Identify which cell holds the provided text, then report its (X, Y) central coordinate. 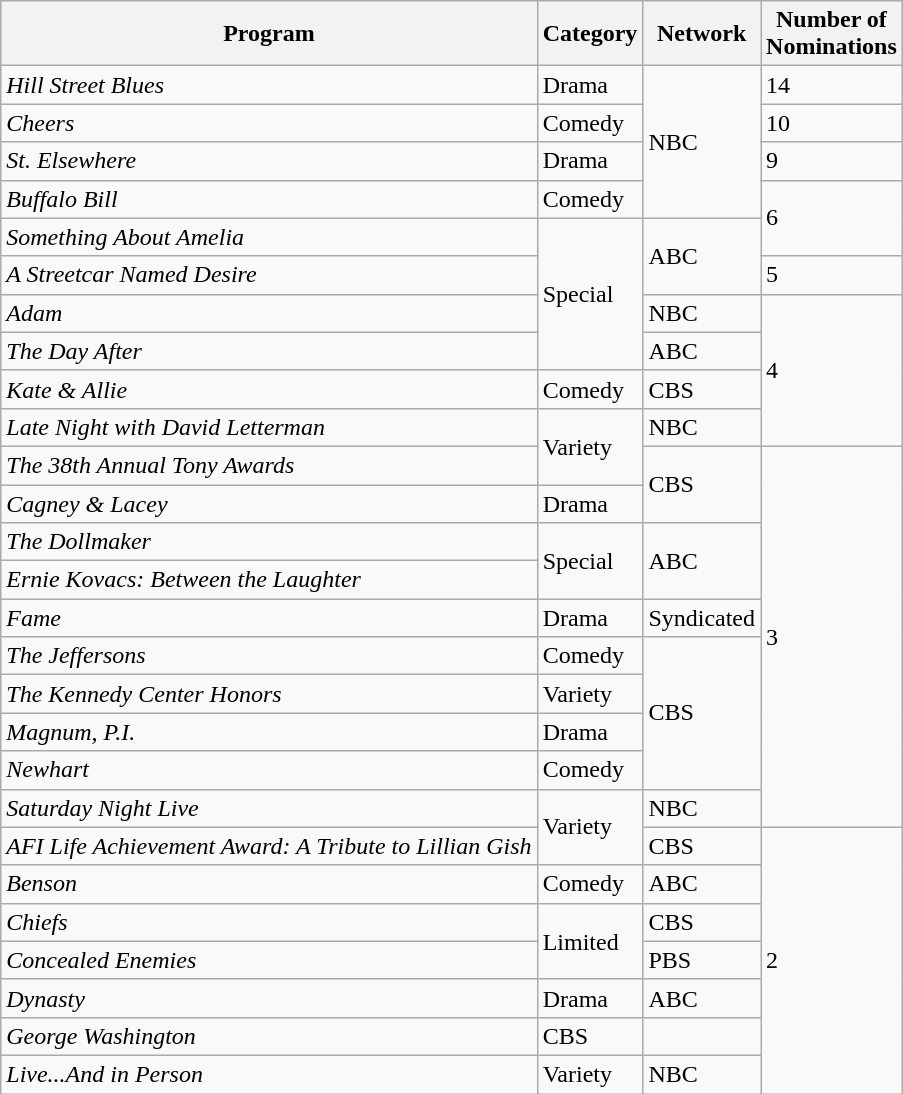
Dynasty (269, 998)
Ernie Kovacs: Between the Laughter (269, 580)
A Streetcar Named Desire (269, 275)
Live...And in Person (269, 1074)
AFI Life Achievement Award: A Tribute to Lillian Gish (269, 846)
Network (702, 34)
Saturday Night Live (269, 808)
6 (832, 218)
Category (590, 34)
Something About Amelia (269, 237)
5 (832, 275)
Fame (269, 618)
The Kennedy Center Honors (269, 694)
The 38th Annual Tony Awards (269, 465)
Buffalo Bill (269, 199)
The Jeffersons (269, 656)
Syndicated (702, 618)
The Day After (269, 351)
Magnum, P.I. (269, 732)
14 (832, 85)
Concealed Enemies (269, 960)
3 (832, 636)
Cheers (269, 123)
10 (832, 123)
Kate & Allie (269, 389)
Program (269, 34)
PBS (702, 960)
Number ofNominations (832, 34)
4 (832, 370)
George Washington (269, 1036)
Cagney & Lacey (269, 503)
Benson (269, 884)
Hill Street Blues (269, 85)
The Dollmaker (269, 542)
Limited (590, 941)
Newhart (269, 770)
Chiefs (269, 922)
2 (832, 960)
St. Elsewhere (269, 161)
9 (832, 161)
Late Night with David Letterman (269, 427)
Adam (269, 313)
